Determine the (x, y) coordinate at the center of the cell enclosing the given text.  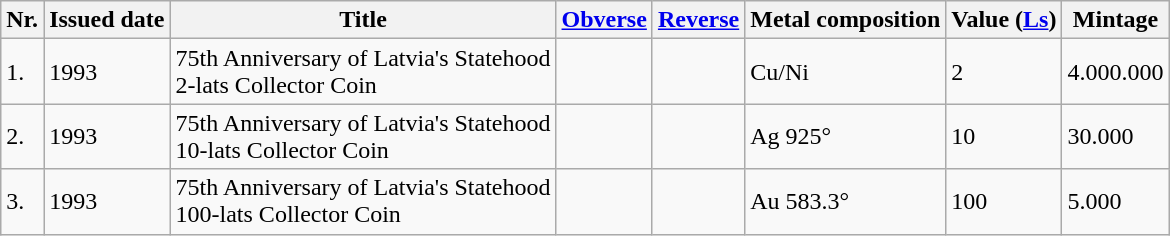
Reverse (698, 20)
Value (Ls) (1004, 20)
30.000 (1116, 136)
2. (22, 136)
Cu/Ni (846, 72)
Issued date (107, 20)
10 (1004, 136)
Mintage (1116, 20)
1. (22, 72)
Nr. (22, 20)
Ag 925° (846, 136)
Metal composition (846, 20)
100 (1004, 202)
Obverse (604, 20)
5.000 (1116, 202)
3. (22, 202)
Au 583.3° (846, 202)
4.000.000 (1116, 72)
2 (1004, 72)
75th Anniversary of Latvia's Statehood100-lats Collector Coin (363, 202)
75th Anniversary of Latvia's Statehood2-lats Collector Coin (363, 72)
Title (363, 20)
75th Anniversary of Latvia's Statehood10-lats Collector Coin (363, 136)
